Return the (x, y) coordinate for the center point of the cell that contains the specified text.  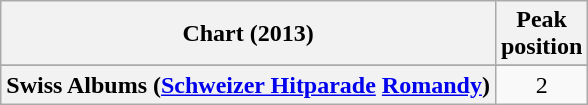
Swiss Albums (Schweizer Hitparade Romandy) (248, 85)
Chart (2013) (248, 34)
Peakposition (541, 34)
2 (541, 85)
